Return (x, y) of the center of cell containing provided text 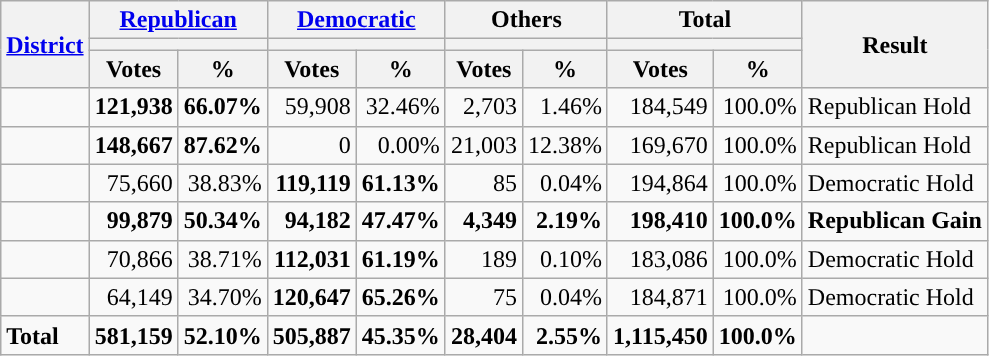
87.62% (222, 145)
34.70% (222, 297)
47.47% (400, 221)
2.55% (564, 335)
Republican (178, 20)
4,349 (484, 221)
75,660 (134, 183)
Result (894, 44)
1.46% (564, 107)
184,871 (660, 297)
0.10% (564, 259)
61.13% (400, 183)
45.35% (400, 335)
32.46% (400, 107)
1,115,450 (660, 335)
65.26% (400, 297)
64,149 (134, 297)
169,670 (660, 145)
2,703 (484, 107)
183,086 (660, 259)
Republican Gain (894, 221)
184,549 (660, 107)
120,647 (312, 297)
66.07% (222, 107)
52.10% (222, 335)
0.00% (400, 145)
85 (484, 183)
99,879 (134, 221)
0 (312, 145)
112,031 (312, 259)
Democratic (356, 20)
Others (526, 20)
75 (484, 297)
121,938 (134, 107)
148,667 (134, 145)
28,404 (484, 335)
189 (484, 259)
198,410 (660, 221)
61.19% (400, 259)
2.19% (564, 221)
70,866 (134, 259)
21,003 (484, 145)
District (45, 44)
12.38% (564, 145)
581,159 (134, 335)
505,887 (312, 335)
38.83% (222, 183)
94,182 (312, 221)
59,908 (312, 107)
119,119 (312, 183)
194,864 (660, 183)
38.71% (222, 259)
50.34% (222, 221)
